Extract the (X, Y) coordinate from the center of the cell holding the provided text.  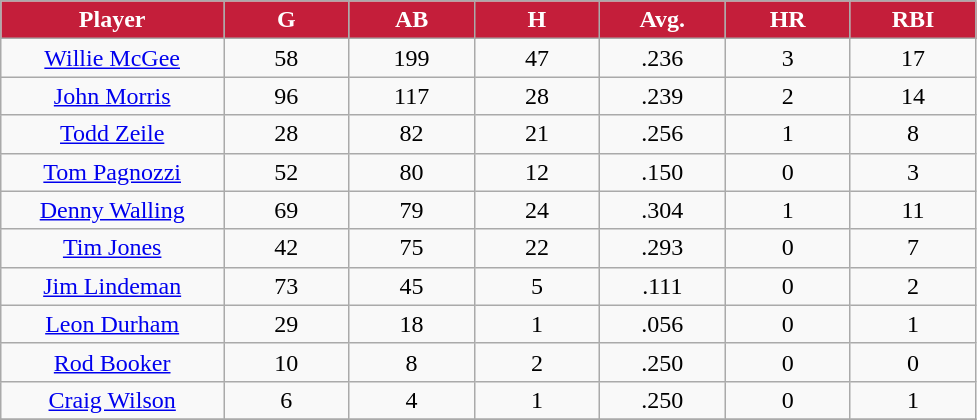
52 (286, 172)
Craig Wilson (112, 400)
Tom Pagnozzi (112, 172)
Jim Lindeman (112, 286)
Tim Jones (112, 248)
AB (412, 20)
.150 (662, 172)
10 (286, 362)
18 (412, 324)
11 (912, 210)
Leon Durham (112, 324)
80 (412, 172)
Avg. (662, 20)
14 (912, 96)
47 (536, 58)
73 (286, 286)
117 (412, 96)
.236 (662, 58)
Denny Walling (112, 210)
.256 (662, 134)
John Morris (112, 96)
75 (412, 248)
7 (912, 248)
.293 (662, 248)
17 (912, 58)
24 (536, 210)
96 (286, 96)
4 (412, 400)
29 (286, 324)
12 (536, 172)
.111 (662, 286)
G (286, 20)
199 (412, 58)
42 (286, 248)
Willie McGee (112, 58)
58 (286, 58)
45 (412, 286)
6 (286, 400)
22 (536, 248)
79 (412, 210)
.304 (662, 210)
Rod Booker (112, 362)
69 (286, 210)
82 (412, 134)
Player (112, 20)
21 (536, 134)
RBI (912, 20)
HR (788, 20)
H (536, 20)
.056 (662, 324)
5 (536, 286)
Todd Zeile (112, 134)
.239 (662, 96)
